Find where the given text appears and provide that cell's center as [x, y] coordinate. 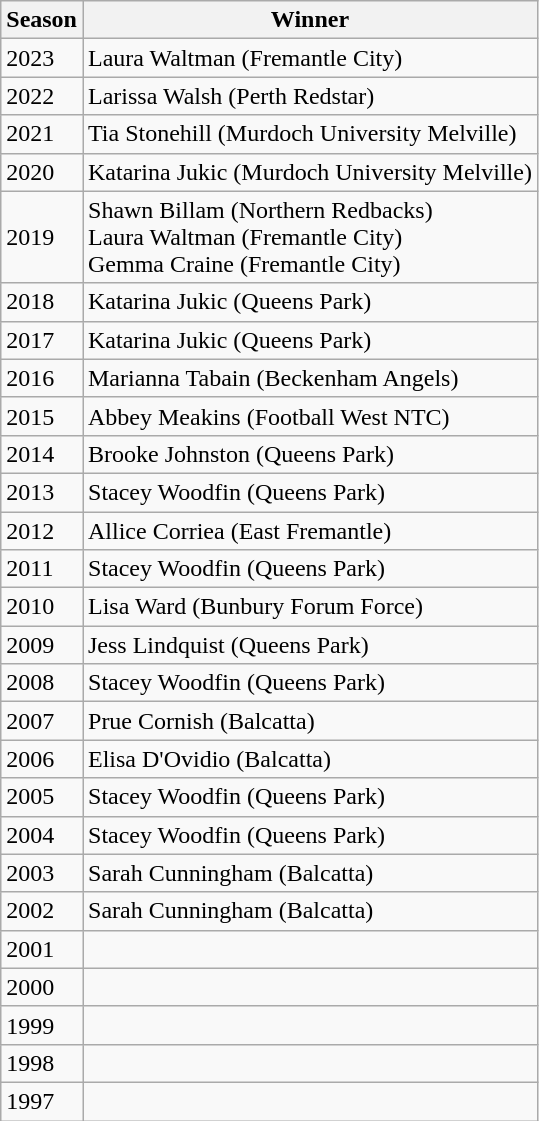
2007 [42, 721]
Elisa D'Ovidio (Balcatta) [310, 759]
Laura Waltman (Fremantle City) [310, 58]
Brooke Johnston (Queens Park) [310, 454]
Tia Stonehill (Murdoch University Melville) [310, 134]
2016 [42, 378]
2012 [42, 531]
2013 [42, 492]
Abbey Meakins (Football West NTC) [310, 416]
2023 [42, 58]
2018 [42, 302]
2000 [42, 987]
2011 [42, 569]
2019 [42, 237]
2003 [42, 873]
2021 [42, 134]
Lisa Ward (Bunbury Forum Force) [310, 607]
2010 [42, 607]
Marianna Tabain (Beckenham Angels) [310, 378]
2017 [42, 340]
Prue Cornish (Balcatta) [310, 721]
2015 [42, 416]
1999 [42, 1025]
2002 [42, 911]
Larissa Walsh (Perth Redstar) [310, 96]
Jess Lindquist (Queens Park) [310, 645]
2005 [42, 797]
2020 [42, 172]
2004 [42, 835]
1998 [42, 1063]
1997 [42, 1101]
Katarina Jukic (Murdoch University Melville) [310, 172]
Winner [310, 20]
2022 [42, 96]
2008 [42, 683]
2001 [42, 949]
Season [42, 20]
Allice Corriea (East Fremantle) [310, 531]
2014 [42, 454]
2009 [42, 645]
2006 [42, 759]
Shawn Billam (Northern Redbacks)Laura Waltman (Fremantle City)Gemma Craine (Fremantle City) [310, 237]
